Return the [X, Y] coordinate for the center point of the cell that contains the specified text.  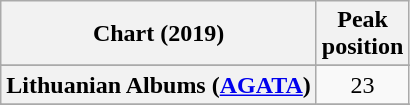
Chart (2019) [159, 34]
Lithuanian Albums (AGATA) [159, 85]
23 [362, 85]
Peakposition [362, 34]
